Return the (X, Y) coordinate for the center point of the cell that contains the specified text.  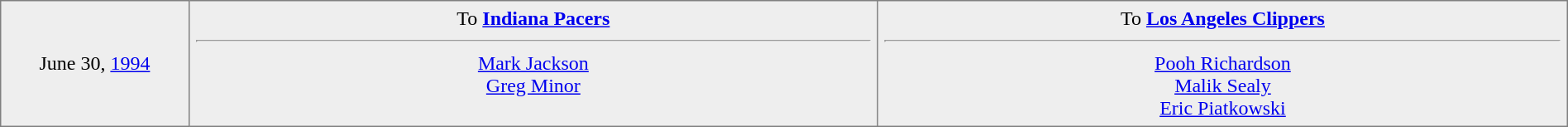
To Indiana PacersMark JacksonGreg Minor (533, 64)
June 30, 1994 (94, 64)
To Los Angeles ClippersPooh RichardsonMalik SealyEric Piatkowski (1223, 64)
